Output the (x, y) coordinate of the center of the cell containing the given text.  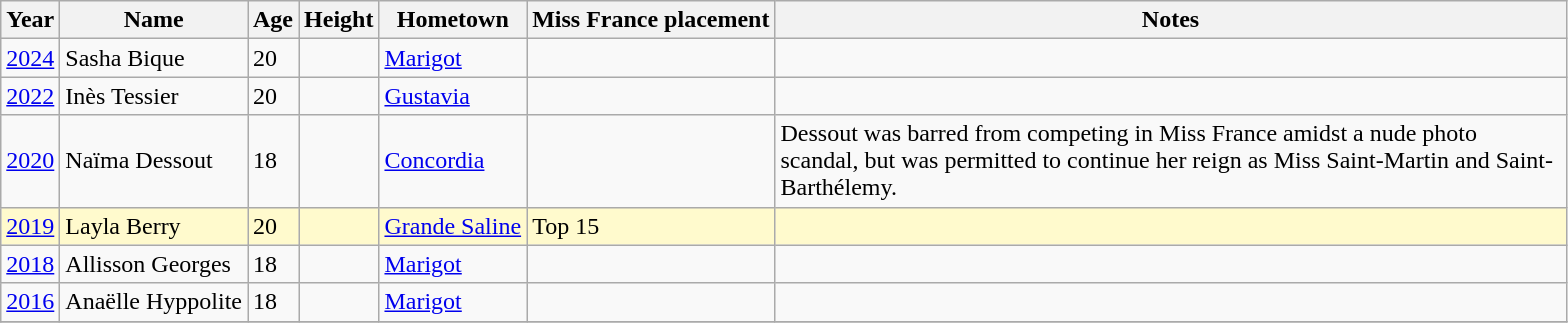
Gustavia (453, 96)
Naïma Dessout (154, 161)
Concordia (453, 161)
Hometown (453, 20)
2018 (30, 264)
Layla Berry (154, 226)
Year (30, 20)
Top 15 (651, 226)
Sasha Bique (154, 58)
Miss France placement (651, 20)
2020 (30, 161)
Anaëlle Hyppolite (154, 302)
2022 (30, 96)
2016 (30, 302)
Name (154, 20)
Notes (1170, 20)
Height (339, 20)
Grande Saline (453, 226)
2019 (30, 226)
Allisson Georges (154, 264)
Age (274, 20)
Inès Tessier (154, 96)
2024 (30, 58)
